Return (x, y) of the center of cell containing provided text 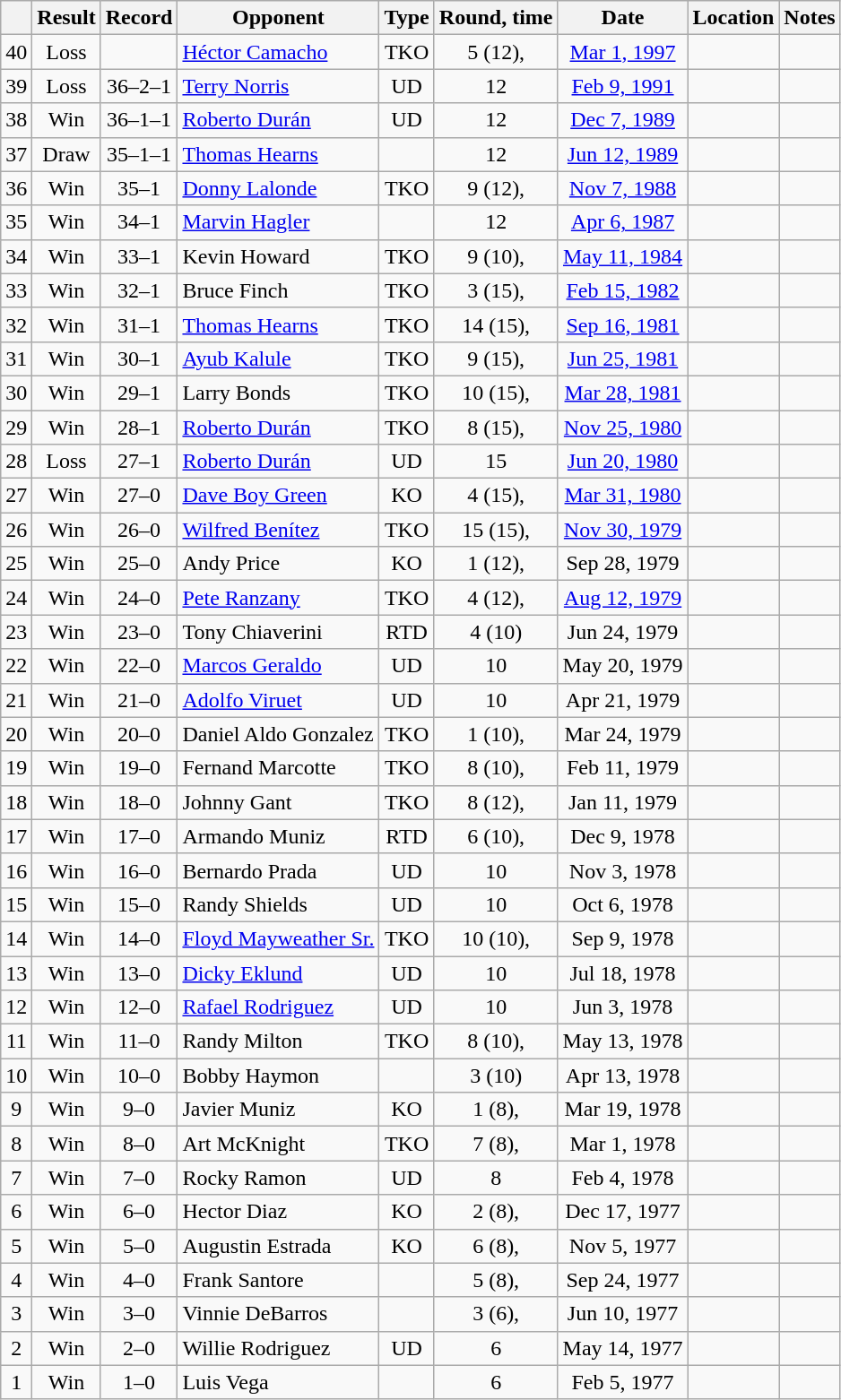
Apr 6, 1987 (622, 222)
Oct 6, 1978 (622, 904)
27 (16, 496)
Daniel Aldo Gonzalez (278, 734)
Dec 17, 1977 (622, 1212)
May 11, 1984 (622, 256)
27–1 (139, 462)
Adolfo Viruet (278, 700)
Feb 5, 1977 (622, 1382)
40 (16, 52)
20–0 (139, 734)
Dec 7, 1989 (622, 120)
22–0 (139, 666)
8–0 (139, 1144)
Round, time (496, 18)
10 (10), (496, 938)
Mar 1, 1978 (622, 1144)
Apr 21, 1979 (622, 700)
Sep 16, 1981 (622, 324)
1 (10), (496, 734)
18–0 (139, 802)
Kevin Howard (278, 256)
5 (8), (496, 1280)
3 (10) (496, 1076)
16 (16, 870)
Hector Diaz (278, 1212)
38 (16, 120)
Héctor Camacho (278, 52)
4 (15), (496, 496)
Wilfred Benítez (278, 530)
5 (16, 1246)
Date (622, 18)
36–1–1 (139, 120)
8 (12), (496, 802)
35 (16, 222)
6 (10), (496, 836)
12–0 (139, 1007)
Jun 3, 1978 (622, 1007)
Dec 9, 1978 (622, 836)
32–1 (139, 290)
Frank Santore (278, 1280)
15–0 (139, 904)
Jun 10, 1977 (622, 1314)
Apr 13, 1978 (622, 1076)
Type (407, 18)
4–0 (139, 1280)
3–0 (139, 1314)
Larry Bonds (278, 393)
4 (10) (496, 632)
1 (12), (496, 564)
Willie Rodriguez (278, 1348)
Jun 24, 1979 (622, 632)
1–0 (139, 1382)
28–1 (139, 428)
33–1 (139, 256)
Augustin Estrada (278, 1246)
Marvin Hagler (278, 222)
Sep 9, 1978 (622, 938)
Location (733, 18)
35–1–1 (139, 154)
32 (16, 324)
Fernand Marcotte (278, 768)
7 (16, 1178)
Vinnie DeBarros (278, 1314)
9 (12), (496, 188)
25–0 (139, 564)
30 (16, 393)
26 (16, 530)
10 (15), (496, 393)
1 (16, 1382)
7–0 (139, 1178)
3 (16, 1314)
Dave Boy Green (278, 496)
23–0 (139, 632)
19–0 (139, 768)
22 (16, 666)
9 (16, 1110)
Johnny Gant (278, 802)
10–0 (139, 1076)
25 (16, 564)
19 (16, 768)
Armando Muniz (278, 836)
2–0 (139, 1348)
24 (16, 598)
Nov 5, 1977 (622, 1246)
7 (8), (496, 1144)
Feb 4, 1978 (622, 1178)
Aug 12, 1979 (622, 598)
16–0 (139, 870)
4 (16, 1280)
34–1 (139, 222)
Luis Vega (278, 1382)
Jul 18, 1978 (622, 972)
Nov 3, 1978 (622, 870)
24–0 (139, 598)
Mar 19, 1978 (622, 1110)
18 (16, 802)
21–0 (139, 700)
20 (16, 734)
Nov 30, 1979 (622, 530)
15 (15), (496, 530)
Donny Lalonde (278, 188)
17–0 (139, 836)
9 (10), (496, 256)
2 (16, 1348)
Mar 28, 1981 (622, 393)
29–1 (139, 393)
Record (139, 18)
Nov 25, 1980 (622, 428)
21 (16, 700)
May 14, 1977 (622, 1348)
11 (16, 1041)
29 (16, 428)
6 (8), (496, 1246)
Opponent (278, 18)
Art McKnight (278, 1144)
Terry Norris (278, 86)
4 (12), (496, 598)
2 (8), (496, 1212)
Bernardo Prada (278, 870)
33 (16, 290)
37 (16, 154)
13 (16, 972)
14 (15), (496, 324)
36 (16, 188)
Feb 11, 1979 (622, 768)
Ayub Kalule (278, 359)
Bobby Haymon (278, 1076)
May 13, 1978 (622, 1041)
Sep 24, 1977 (622, 1280)
Feb 15, 1982 (622, 290)
Jun 25, 1981 (622, 359)
27–0 (139, 496)
1 (8), (496, 1110)
Rafael Rodriguez (278, 1007)
36–2–1 (139, 86)
6–0 (139, 1212)
Javier Muniz (278, 1110)
9–0 (139, 1110)
Dicky Eklund (278, 972)
Mar 31, 1980 (622, 496)
Mar 24, 1979 (622, 734)
9 (15), (496, 359)
Notes (810, 18)
Marcos Geraldo (278, 666)
Draw (66, 154)
Jun 20, 1980 (622, 462)
Jun 12, 1989 (622, 154)
Floyd Mayweather Sr. (278, 938)
28 (16, 462)
May 20, 1979 (622, 666)
31 (16, 359)
34 (16, 256)
23 (16, 632)
14–0 (139, 938)
31–1 (139, 324)
Nov 7, 1988 (622, 188)
14 (16, 938)
30–1 (139, 359)
Sep 28, 1979 (622, 564)
3 (6), (496, 1314)
Bruce Finch (278, 290)
39 (16, 86)
8 (15), (496, 428)
Tony Chiaverini (278, 632)
5 (12), (496, 52)
Randy Milton (278, 1041)
Result (66, 18)
Randy Shields (278, 904)
13–0 (139, 972)
Rocky Ramon (278, 1178)
11–0 (139, 1041)
5–0 (139, 1246)
Feb 9, 1991 (622, 86)
Pete Ranzany (278, 598)
26–0 (139, 530)
35–1 (139, 188)
3 (15), (496, 290)
Jan 11, 1979 (622, 802)
Andy Price (278, 564)
17 (16, 836)
Mar 1, 1997 (622, 52)
